Return [x, y] of the center of cell containing provided text 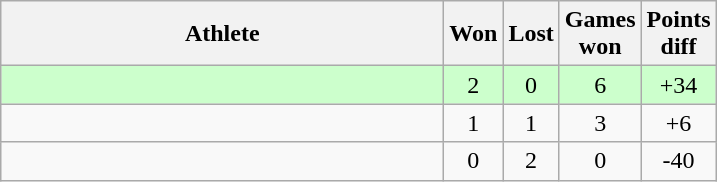
Won [474, 34]
-40 [678, 161]
Lost [531, 34]
6 [600, 85]
+34 [678, 85]
+6 [678, 123]
Gameswon [600, 34]
3 [600, 123]
Athlete [222, 34]
Pointsdiff [678, 34]
